Pinpoint the cell where the given text exists, returning its [X, Y] midpoint coordinate. 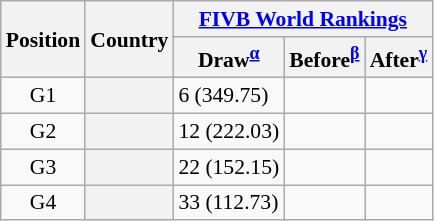
22 (152.15) [228, 167]
12 (222.03) [228, 132]
Beforeβ [324, 58]
6 (349.75) [228, 96]
Position [43, 40]
G2 [43, 132]
Afterγ [399, 58]
G4 [43, 203]
Country [129, 40]
G1 [43, 96]
FIVB World Rankings [302, 19]
33 (112.73) [228, 203]
Drawα [228, 58]
G3 [43, 167]
